Return (X, Y) of the center of cell containing provided text 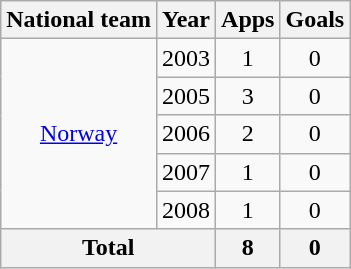
8 (248, 248)
2006 (186, 134)
Norway (79, 134)
2 (248, 134)
2008 (186, 210)
Total (108, 248)
Goals (315, 20)
National team (79, 20)
Year (186, 20)
3 (248, 96)
2003 (186, 58)
2007 (186, 172)
2005 (186, 96)
Apps (248, 20)
